Locate the cell with the specified text and output its (x, y) center coordinate. 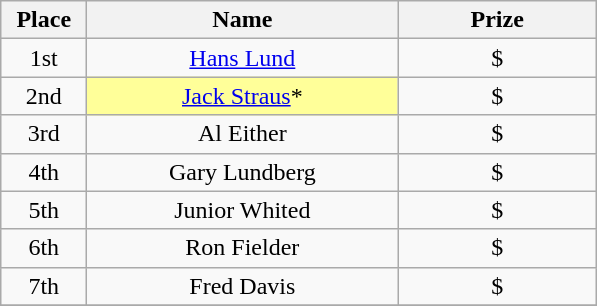
5th (44, 210)
3rd (44, 134)
1st (44, 58)
Prize (498, 20)
Junior Whited (242, 210)
Fred Davis (242, 286)
Place (44, 20)
Gary Lundberg (242, 172)
Jack Straus* (242, 96)
4th (44, 172)
Al Either (242, 134)
Hans Lund (242, 58)
2nd (44, 96)
Ron Fielder (242, 248)
6th (44, 248)
Name (242, 20)
7th (44, 286)
